Extract the [x, y] coordinate from the center of the cell holding the provided text.  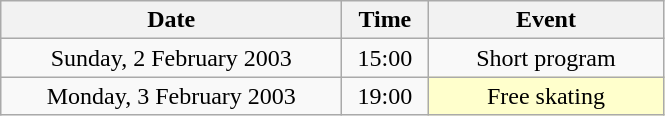
Date [172, 20]
Event [546, 20]
19:00 [385, 96]
15:00 [385, 58]
Monday, 3 February 2003 [172, 96]
Sunday, 2 February 2003 [172, 58]
Free skating [546, 96]
Time [385, 20]
Short program [546, 58]
